From the cell containing the given text, extract its center point as (X, Y) coordinate. 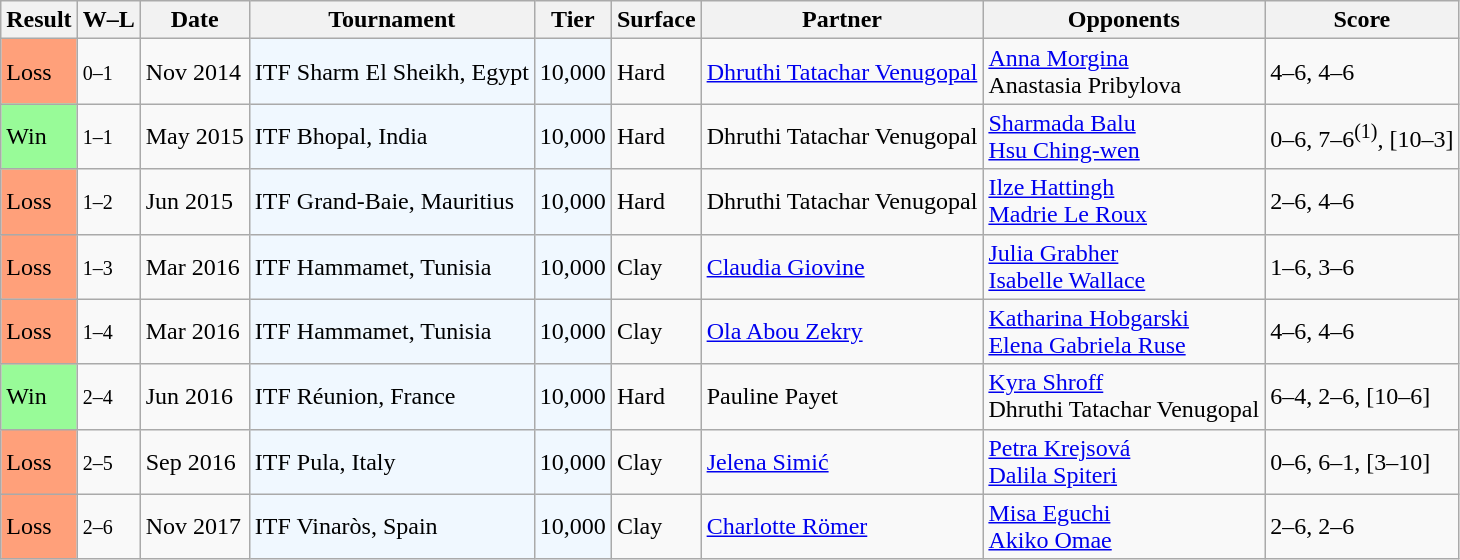
ITF Sharm El Sheikh, Egypt (392, 72)
Pauline Payet (842, 396)
Nov 2017 (194, 526)
Jun 2016 (194, 396)
ITF Pula, Italy (392, 462)
1–4 (108, 332)
Julia Grabher Isabelle Wallace (1124, 266)
Score (1362, 20)
Ola Abou Zekry (842, 332)
ITF Vinaròs, Spain (392, 526)
2–6, 4–6 (1362, 202)
Surface (656, 20)
Claudia Giovine (842, 266)
1–6, 3–6 (1362, 266)
Tier (572, 20)
2–4 (108, 396)
Ilze Hattingh Madrie Le Roux (1124, 202)
0–1 (108, 72)
Opponents (1124, 20)
ITF Bhopal, India (392, 136)
6–4, 2–6, [10–6] (1362, 396)
0–6, 6–1, [3–10] (1362, 462)
Result (39, 20)
2–5 (108, 462)
Anna Morgina Anastasia Pribylova (1124, 72)
Misa Eguchi Akiko Omae (1124, 526)
Date (194, 20)
1–1 (108, 136)
Charlotte Römer (842, 526)
Jun 2015 (194, 202)
Kyra Shroff Dhruthi Tatachar Venugopal (1124, 396)
2–6, 2–6 (1362, 526)
Jelena Simić (842, 462)
ITF Grand-Baie, Mauritius (392, 202)
2–6 (108, 526)
Sharmada Balu Hsu Ching-wen (1124, 136)
Tournament (392, 20)
Katharina Hobgarski Elena Gabriela Ruse (1124, 332)
1–2 (108, 202)
Nov 2014 (194, 72)
ITF Réunion, France (392, 396)
May 2015 (194, 136)
Partner (842, 20)
Petra Krejsová Dalila Spiteri (1124, 462)
Sep 2016 (194, 462)
1–3 (108, 266)
0–6, 7–6(1), [10–3] (1362, 136)
W–L (108, 20)
